For the text-containing cell, return its midpoint in (x, y) coordinate format. 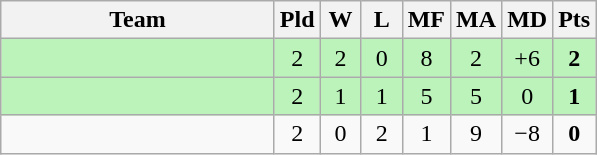
Team (138, 20)
Pld (297, 20)
Pts (574, 20)
8 (426, 58)
−8 (528, 134)
W (340, 20)
MF (426, 20)
L (382, 20)
MA (476, 20)
+6 (528, 58)
MD (528, 20)
9 (476, 134)
